Identify which cell holds the provided text, then report its (X, Y) central coordinate. 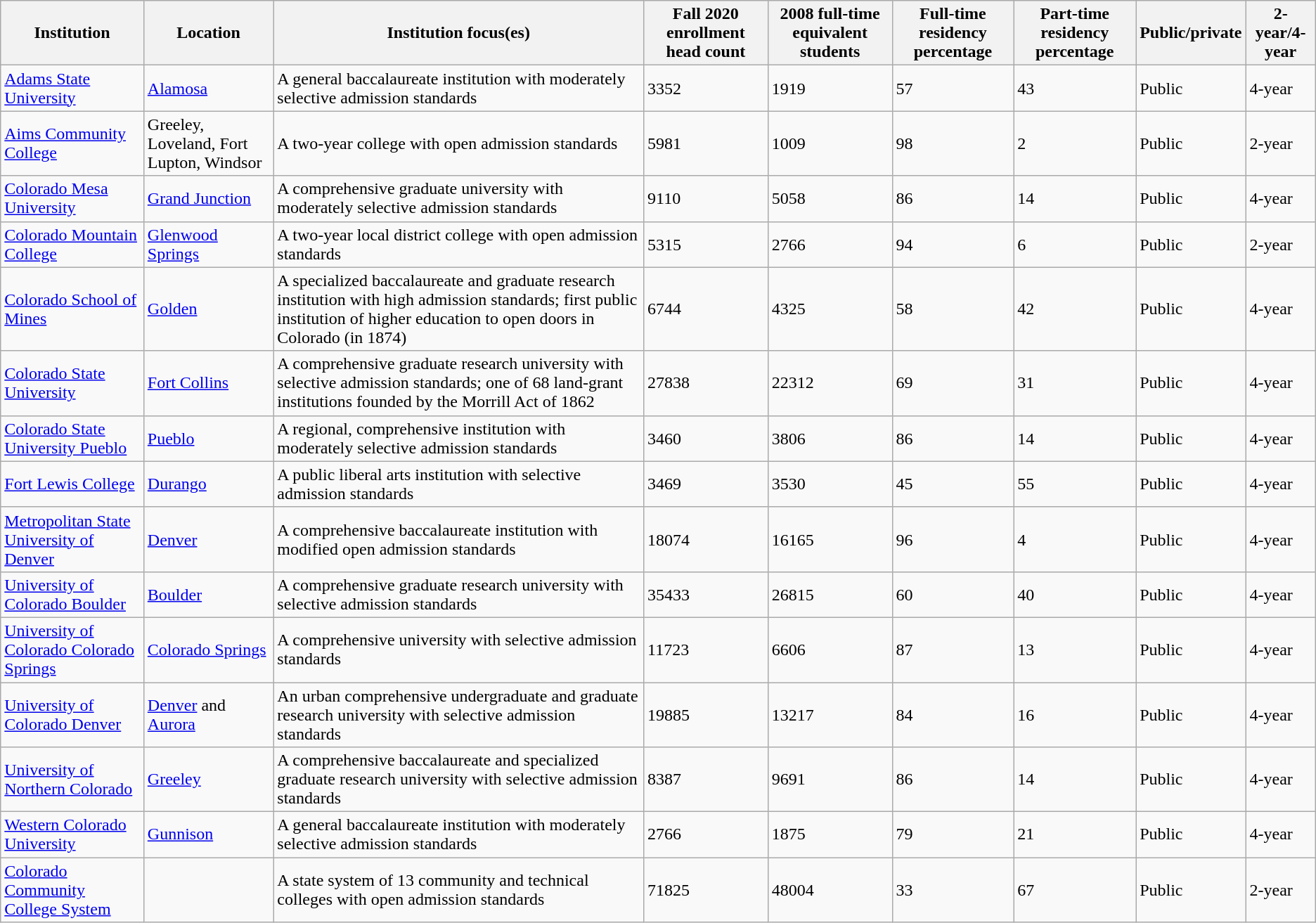
40 (1075, 595)
57 (953, 89)
Colorado State University (72, 383)
Denver and Aurora (208, 714)
11723 (706, 650)
3806 (830, 439)
Pueblo (208, 439)
Institution (72, 33)
3460 (706, 439)
3352 (706, 89)
Colorado School of Mines (72, 309)
58 (953, 309)
University of Colorado Colorado Springs (72, 650)
A state system of 13 community and technical colleges with open admission standards (458, 890)
55 (1075, 484)
48004 (830, 890)
Fort Collins (208, 383)
University of Colorado Boulder (72, 595)
26815 (830, 595)
University of Colorado Denver (72, 714)
Durango (208, 484)
21 (1075, 835)
1919 (830, 89)
Part-time residency percentage (1075, 33)
Aims Community College (72, 143)
16165 (830, 539)
9110 (706, 198)
43 (1075, 89)
5058 (830, 198)
A comprehensive graduate research university with selective admission standards (458, 595)
5981 (706, 143)
42 (1075, 309)
Glenwood Springs (208, 245)
Colorado Springs (208, 650)
Western Colorado University (72, 835)
Fort Lewis College (72, 484)
84 (953, 714)
Colorado State University Pueblo (72, 439)
Colorado Community College System (72, 890)
5315 (706, 245)
A two‐year local district college with open admission standards (458, 245)
A comprehensive graduate university with moderately selective admission standards (458, 198)
6744 (706, 309)
67 (1075, 890)
2008 full-time equivalent students (830, 33)
Fall 2020 enrollment head count (706, 33)
35433 (706, 595)
13217 (830, 714)
96 (953, 539)
33 (953, 890)
Metropolitan State University of Denver (72, 539)
71825 (706, 890)
A comprehensive baccalaureate institution with modified open admission standards (458, 539)
19885 (706, 714)
18074 (706, 539)
3469 (706, 484)
6606 (830, 650)
Golden (208, 309)
Full-time residency percentage (953, 33)
Adams State University (72, 89)
69 (953, 383)
8387 (706, 780)
Public/private (1191, 33)
Alamosa (208, 89)
3530 (830, 484)
60 (953, 595)
1875 (830, 835)
Colorado Mountain College (72, 245)
Institution focus(es) (458, 33)
4325 (830, 309)
Denver (208, 539)
A comprehensive university with selective admission standards (458, 650)
79 (953, 835)
45 (953, 484)
1009 (830, 143)
2-year/4-year (1281, 33)
An urban comprehensive undergraduate and graduate research university with selective admission standards (458, 714)
Grand Junction (208, 198)
A comprehensive graduate research university with selective admission standards; one of 68 land‐grant institutions founded by the Morrill Act of 1862 (458, 383)
2 (1075, 143)
University of Northern Colorado (72, 780)
4 (1075, 539)
13 (1075, 650)
87 (953, 650)
Location (208, 33)
A two-year college with open admission standards (458, 143)
16 (1075, 714)
Gunnison (208, 835)
9691 (830, 780)
27838 (706, 383)
A comprehensive baccalaureate and specialized graduate research university with selective admission standards (458, 780)
6 (1075, 245)
Boulder (208, 595)
Greeley (208, 780)
94 (953, 245)
22312 (830, 383)
98 (953, 143)
31 (1075, 383)
Greeley, Loveland, Fort Lupton, Windsor (208, 143)
A regional, comprehensive institution with moderately selective admission standards (458, 439)
Colorado Mesa University (72, 198)
A public liberal arts institution with selective admission standards (458, 484)
